For the text-containing cell, return its midpoint in (X, Y) coordinate format. 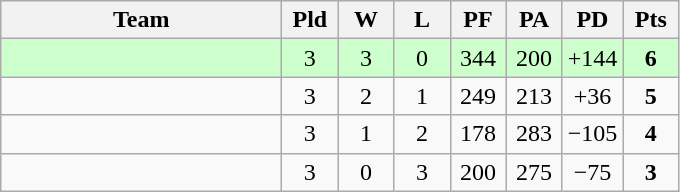
178 (478, 134)
4 (651, 134)
6 (651, 58)
−75 (592, 172)
+144 (592, 58)
−105 (592, 134)
344 (478, 58)
Pts (651, 20)
Team (142, 20)
+36 (592, 96)
5 (651, 96)
PA (534, 20)
283 (534, 134)
249 (478, 96)
Pld (310, 20)
275 (534, 172)
PD (592, 20)
213 (534, 96)
L (422, 20)
PF (478, 20)
W (366, 20)
